Detect which cell encompasses the target text, then output its [x, y] center coordinate. 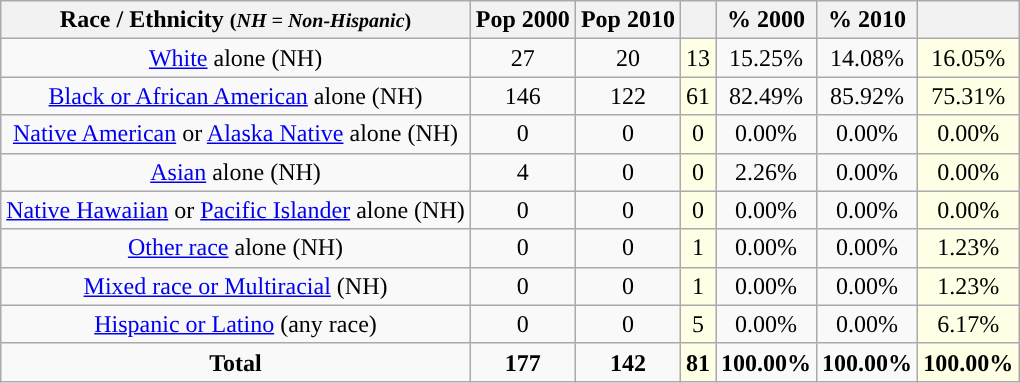
15.25% [766, 58]
16.05% [968, 58]
Pop 2000 [522, 20]
14.08% [868, 58]
% 2000 [766, 20]
27 [522, 58]
Pop 2010 [628, 20]
Total [236, 362]
4 [522, 172]
Race / Ethnicity (NH = Non-Hispanic) [236, 20]
61 [698, 96]
75.31% [968, 96]
81 [698, 362]
146 [522, 96]
Native American or Alaska Native alone (NH) [236, 134]
2.26% [766, 172]
% 2010 [868, 20]
Asian alone (NH) [236, 172]
Hispanic or Latino (any race) [236, 324]
White alone (NH) [236, 58]
142 [628, 362]
Mixed race or Multiracial (NH) [236, 286]
177 [522, 362]
20 [628, 58]
82.49% [766, 96]
Black or African American alone (NH) [236, 96]
13 [698, 58]
Other race alone (NH) [236, 248]
6.17% [968, 324]
85.92% [868, 96]
Native Hawaiian or Pacific Islander alone (NH) [236, 210]
5 [698, 324]
122 [628, 96]
